For the text-containing cell, return its midpoint in [x, y] coordinate format. 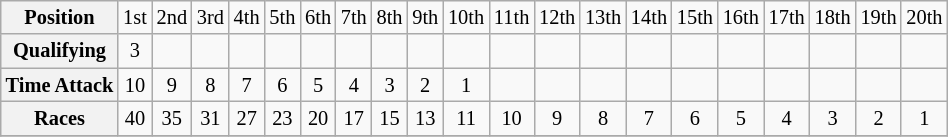
2nd [172, 17]
6th [318, 17]
13th [603, 17]
40 [134, 118]
16th [741, 17]
7th [354, 17]
12th [557, 17]
11th [512, 17]
14th [649, 17]
15 [390, 118]
23 [282, 118]
17 [354, 118]
5th [282, 17]
15th [695, 17]
Time Attack [60, 85]
10th [466, 17]
Qualifying [60, 51]
35 [172, 118]
20th [924, 17]
13 [425, 118]
1st [134, 17]
11 [466, 118]
20 [318, 118]
18th [833, 17]
8th [390, 17]
Races [60, 118]
9th [425, 17]
31 [210, 118]
27 [247, 118]
3rd [210, 17]
19th [879, 17]
4th [247, 17]
Position [60, 17]
17th [787, 17]
